Capture the cell that displays the provided text and extract its (X, Y) central coordinate. 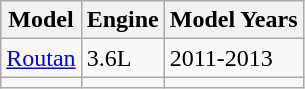
Model (41, 20)
3.6L (122, 58)
Engine (122, 20)
2011-2013 (234, 58)
Routan (41, 58)
Model Years (234, 20)
